For the text-containing cell, return its midpoint in [X, Y] coordinate format. 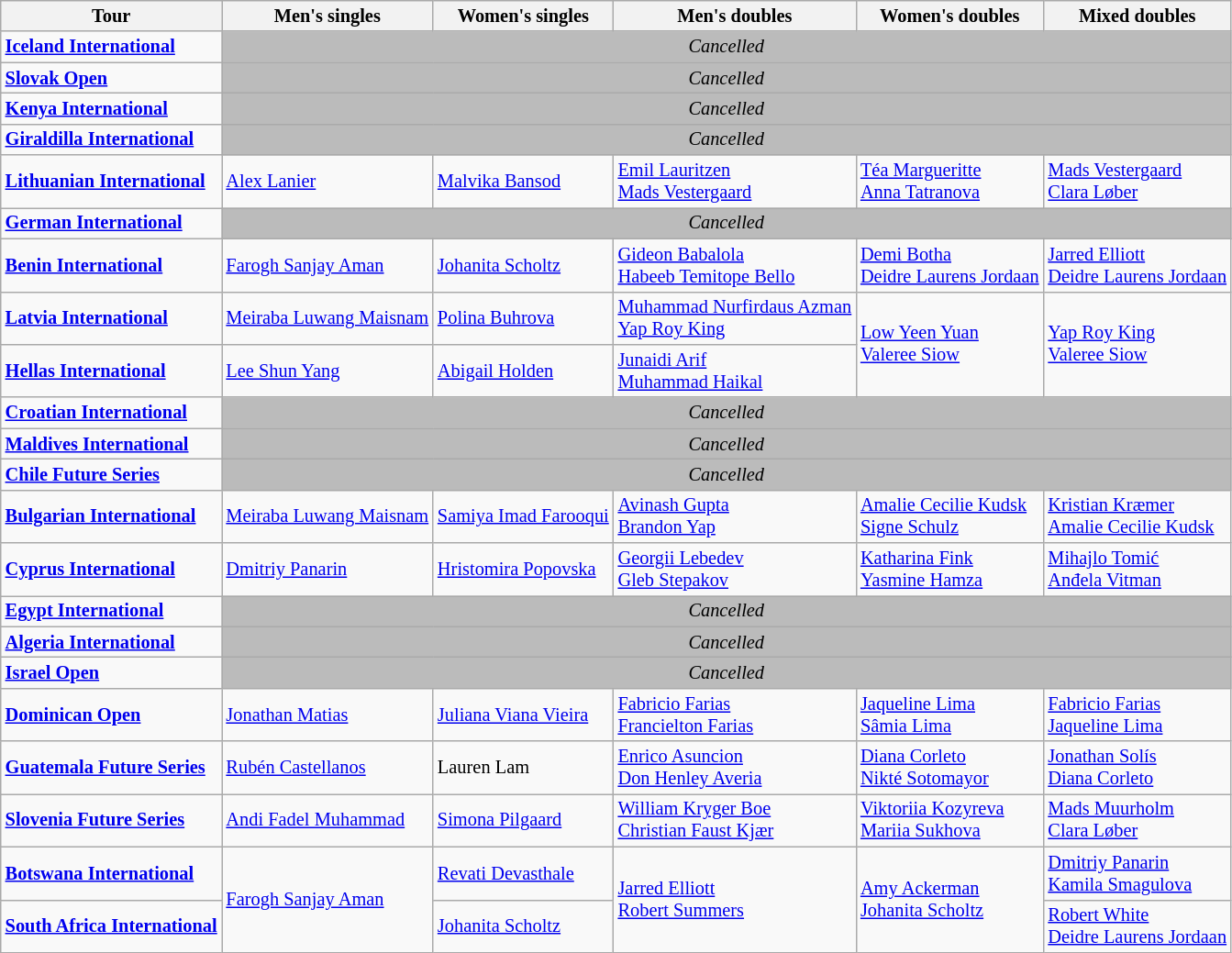
Egypt International [112, 611]
Israel Open [112, 672]
Iceland International [112, 47]
Benin International [112, 265]
Demi Botha Deidre Laurens Jordaan [949, 265]
Juliana Viana Vieira [523, 715]
Andi Fadel Muhammad [328, 820]
Algeria International [112, 642]
Rubén Castellanos [328, 768]
Katharina Fink Yasmine Hamza [949, 570]
Fabricio Farias Francielton Farias [735, 715]
Gideon Babalola Habeeb Temitope Bello [735, 265]
Jarred Elliott Robert Summers [735, 899]
Kristian Kræmer Amalie Cecilie Kudsk [1137, 516]
Lithuanian International [112, 182]
Diana Corleto Nikté Sotomayor [949, 768]
Lauren Lam [523, 768]
German International [112, 223]
Enrico Asuncion Don Henley Averia [735, 768]
Simona Pilgaard [523, 820]
Fabricio Farias Jaqueline Lima [1137, 715]
Robert White Deidre Laurens Jordaan [1137, 926]
Mihajlo Tomić Anđela Vitman [1137, 570]
Amalie Cecilie Kudsk Signe Schulz [949, 516]
Latvia International [112, 318]
Guatemala Future Series [112, 768]
Dominican Open [112, 715]
Tour [112, 16]
Alex Lanier [328, 182]
Jarred Elliott Deidre Laurens Jordaan [1137, 265]
Téa Margueritte Anna Tatranova [949, 182]
Hristomira Popovska [523, 570]
Samiya Imad Farooqui [523, 516]
Revati Devasthale [523, 873]
Avinash Gupta Brandon Yap [735, 516]
Abigail Holden [523, 371]
Slovenia Future Series [112, 820]
Amy Ackerman Johanita Scholtz [949, 899]
Yap Roy King Valeree Siow [1137, 345]
Cyprus International [112, 570]
Women's singles [523, 16]
South Africa International [112, 926]
Mads Vestergaard Clara Løber [1137, 182]
Hellas International [112, 371]
Mads Muurholm Clara Løber [1137, 820]
Kenya International [112, 108]
Men's singles [328, 16]
Botswana International [112, 873]
Jonathan Matias [328, 715]
Lee Shun Yang [328, 371]
Giraldilla International [112, 139]
Bulgarian International [112, 516]
Muhammad Nurfirdaus Azman Yap Roy King [735, 318]
Dmitriy Panarin Kamila Smagulova [1137, 873]
Viktoriia Kozyreva Mariia Sukhova [949, 820]
Emil Lauritzen Mads Vestergaard [735, 182]
William Kryger Boe Christian Faust Kjær [735, 820]
Georgii Lebedev Gleb Stepakov [735, 570]
Mixed doubles [1137, 16]
Junaidi Arif Muhammad Haikal [735, 371]
Women's doubles [949, 16]
Polina Buhrova [523, 318]
Jaqueline Lima Sâmia Lima [949, 715]
Jonathan Solís Diana Corleto [1137, 768]
Maldives International [112, 444]
Dmitriy Panarin [328, 570]
Malvika Bansod [523, 182]
Chile Future Series [112, 474]
Low Yeen Yuan Valeree Siow [949, 345]
Croatian International [112, 413]
Slovak Open [112, 78]
Men's doubles [735, 16]
